Pinpoint the cell where the given text exists, returning its [x, y] midpoint coordinate. 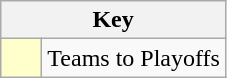
Teams to Playoffs [134, 58]
Key [114, 20]
